Output the (x, y) coordinate of the center of the cell containing the given text.  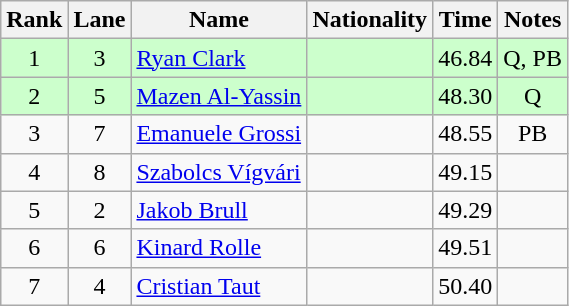
Notes (533, 20)
48.55 (466, 134)
48.30 (466, 96)
PB (533, 134)
Name (219, 20)
Nationality (370, 20)
1 (34, 58)
Emanuele Grossi (219, 134)
Q (533, 96)
Lane (100, 20)
Rank (34, 20)
Time (466, 20)
50.40 (466, 286)
Jakob Brull (219, 210)
49.15 (466, 172)
Mazen Al-Yassin (219, 96)
Kinard Rolle (219, 248)
49.51 (466, 248)
Ryan Clark (219, 58)
8 (100, 172)
Szabolcs Vígvári (219, 172)
49.29 (466, 210)
46.84 (466, 58)
Cristian Taut (219, 286)
Q, PB (533, 58)
